Return (x, y) of the center of cell containing provided text 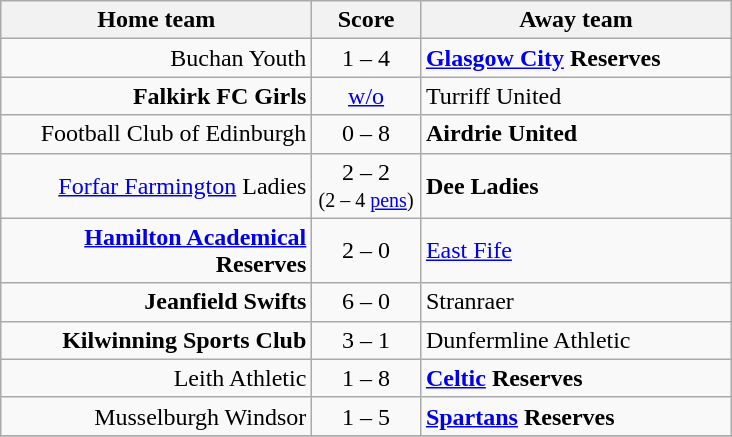
Hamilton Academical Reserves (156, 250)
Stranraer (576, 302)
1 – 4 (366, 58)
Turriff United (576, 96)
Celtic Reserves (576, 378)
1 – 5 (366, 416)
2 – 2(2 – 4 pens) (366, 186)
6 – 0 (366, 302)
1 – 8 (366, 378)
Musselburgh Windsor (156, 416)
Dee Ladies (576, 186)
Score (366, 20)
Glasgow City Reserves (576, 58)
0 – 8 (366, 134)
Kilwinning Sports Club (156, 340)
Buchan Youth (156, 58)
w/o (366, 96)
Dunfermline Athletic (576, 340)
Home team (156, 20)
2 – 0 (366, 250)
Jeanfield Swifts (156, 302)
Forfar Farmington Ladies (156, 186)
Away team (576, 20)
3 – 1 (366, 340)
Leith Athletic (156, 378)
Airdrie United (576, 134)
Football Club of Edinburgh (156, 134)
Falkirk FC Girls (156, 96)
Spartans Reserves (576, 416)
East Fife (576, 250)
